Determine the [X, Y] coordinate at the center of the cell enclosing the given text.  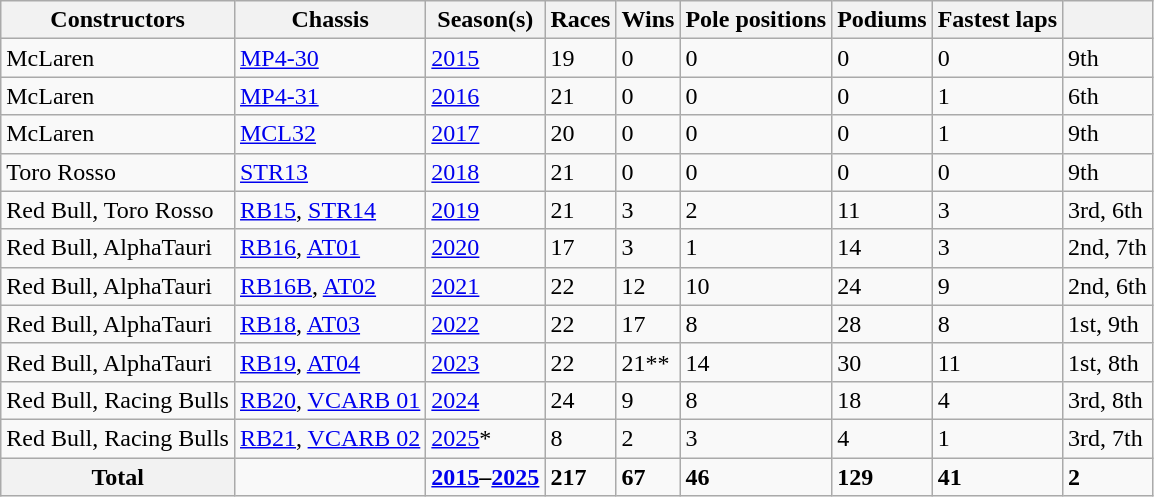
Season(s) [486, 20]
217 [580, 477]
Toro Rosso [118, 172]
2021 [486, 286]
RB15, STR14 [330, 210]
Races [580, 20]
Pole positions [756, 20]
6th [1108, 96]
10 [756, 286]
MP4-31 [330, 96]
46 [756, 477]
41 [997, 477]
RB16, AT01 [330, 248]
19 [580, 58]
1st, 8th [1108, 362]
30 [882, 362]
20 [580, 134]
3rd, 8th [1108, 400]
3rd, 6th [1108, 210]
2020 [486, 248]
Constructors [118, 20]
2022 [486, 324]
2016 [486, 96]
Chassis [330, 20]
STR13 [330, 172]
RB18, AT03 [330, 324]
2023 [486, 362]
129 [882, 477]
Podiums [882, 20]
2015 [486, 58]
RB20, VCARB 01 [330, 400]
2nd, 6th [1108, 286]
28 [882, 324]
Red Bull, Toro Rosso [118, 210]
Wins [648, 20]
MP4-30 [330, 58]
2024 [486, 400]
RB16B, AT02 [330, 286]
2019 [486, 210]
2017 [486, 134]
Fastest laps [997, 20]
RB19, AT04 [330, 362]
1st, 9th [1108, 324]
Total [118, 477]
2025* [486, 438]
RB21, VCARB 02 [330, 438]
21** [648, 362]
67 [648, 477]
3rd, 7th [1108, 438]
MCL32 [330, 134]
2018 [486, 172]
2nd, 7th [1108, 248]
2015–2025 [486, 477]
18 [882, 400]
12 [648, 286]
